Return the (x, y) coordinate for the center point of the cell that contains the specified text.  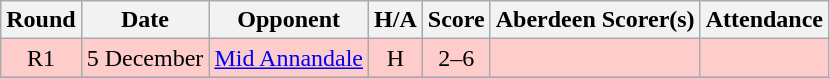
R1 (41, 58)
Round (41, 20)
2–6 (456, 58)
H/A (396, 20)
Score (456, 20)
5 December (145, 58)
Attendance (764, 20)
H (396, 58)
Mid Annandale (289, 58)
Aberdeen Scorer(s) (595, 20)
Opponent (289, 20)
Date (145, 20)
